Locate the cell with the specified text and output its (X, Y) center coordinate. 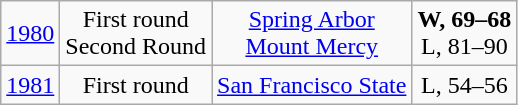
W, 69–68L, 81–90 (464, 34)
L, 54–56 (464, 85)
1980 (30, 34)
San Francisco State (312, 85)
1981 (30, 85)
First roundSecond Round (136, 34)
Spring ArborMount Mercy (312, 34)
First round (136, 85)
